Provide the (X, Y) coordinate of the cell's center where the given text is located.  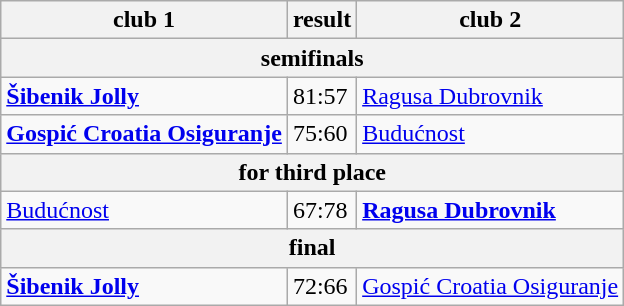
75:60 (322, 134)
result (322, 20)
67:78 (322, 210)
final (312, 248)
club 1 (144, 20)
for third place (312, 172)
club 2 (490, 20)
81:57 (322, 96)
72:66 (322, 286)
semifinals (312, 58)
